Search for the cell housing the specified text and yield its (x, y) center coordinate. 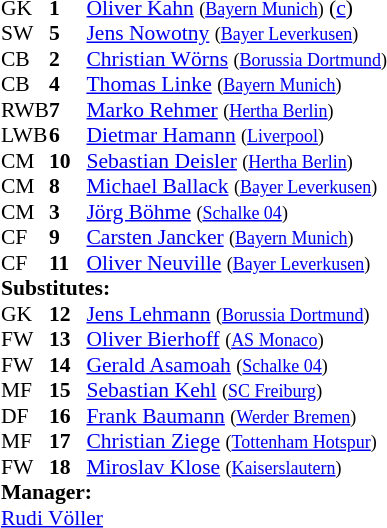
Gerald Asamoah (Schalke 04) (236, 365)
Christian Ziege (Tottenham Hotspur) (236, 441)
Thomas Linke (Bayern Munich) (236, 85)
Jens Lehmann (Borussia Dortmund) (236, 314)
17 (68, 441)
LWB (25, 135)
Dietmar Hamann (Liverpool) (236, 135)
14 (68, 365)
4 (68, 85)
16 (68, 416)
7 (68, 110)
DF (25, 416)
Jörg Böhme (Schalke 04) (236, 212)
Oliver Neuville (Bayer Leverkusen) (236, 263)
15 (68, 391)
8 (68, 187)
3 (68, 212)
RWB (25, 110)
11 (68, 263)
Sebastian Deisler (Hertha Berlin) (236, 161)
13 (68, 339)
Substitutes: (194, 289)
Christian Wörns (Borussia Dortmund) (236, 59)
Jens Nowotny (Bayer Leverkusen) (236, 33)
12 (68, 314)
Sebastian Kehl (SC Freiburg) (236, 391)
6 (68, 135)
Frank Baumann (Werder Bremen) (236, 416)
10 (68, 161)
GK (25, 314)
5 (68, 33)
Michael Ballack (Bayer Leverkusen) (236, 187)
Marko Rehmer (Hertha Berlin) (236, 110)
Miroslav Klose (Kaiserslautern) (236, 467)
18 (68, 467)
SW (25, 33)
Oliver Bierhoff (AS Monaco) (236, 339)
Manager: (194, 493)
2 (68, 59)
Carsten Jancker (Bayern Munich) (236, 237)
9 (68, 237)
